Scan for the cell matching the given text and deliver its (X, Y) coordinate at center. 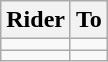
Rider (36, 20)
To (88, 20)
